Return the (x, y) coordinate for the center point of the cell that contains the specified text.  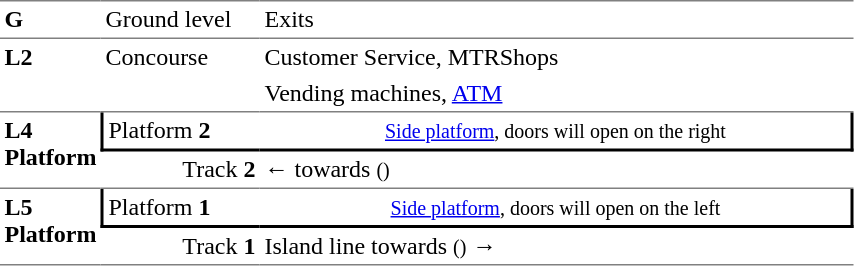
Island line towards () → (557, 247)
Side platform, doors will open on the right (557, 132)
Platform 2 (180, 132)
G (50, 20)
Concourse (180, 76)
L4Platform (50, 150)
Customer Service, MTRShops (557, 57)
← towards () (557, 171)
Ground level (180, 20)
Vending machines, ATM (557, 94)
L5Platform (50, 227)
Track 2 (180, 171)
Exits (557, 20)
Track 1 (180, 247)
Side platform, doors will open on the left (557, 208)
L2 (50, 76)
Platform 1 (180, 208)
